For the text-containing cell, return its midpoint in [x, y] coordinate format. 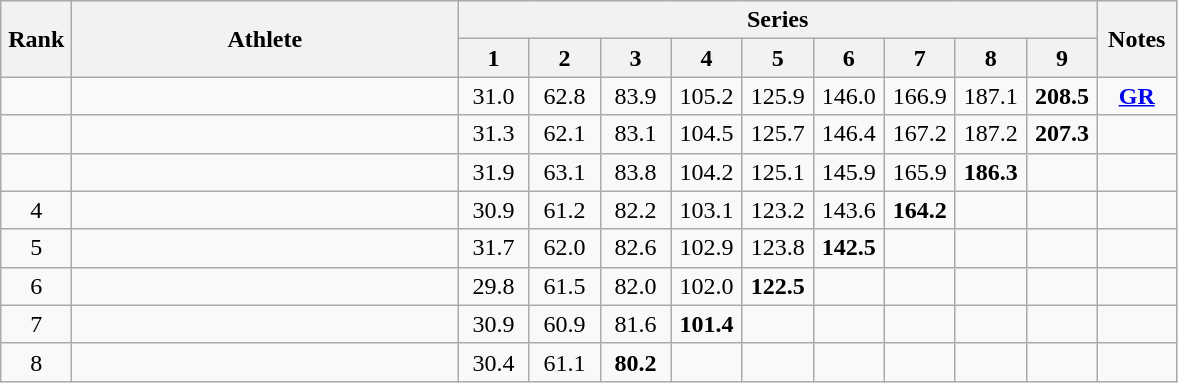
145.9 [848, 172]
2 [564, 58]
83.1 [636, 134]
165.9 [920, 172]
Rank [36, 39]
60.9 [564, 324]
82.2 [636, 210]
80.2 [636, 362]
187.1 [990, 96]
125.9 [778, 96]
31.3 [494, 134]
146.4 [848, 134]
146.0 [848, 96]
103.1 [706, 210]
207.3 [1062, 134]
GR [1136, 96]
102.9 [706, 248]
142.5 [848, 248]
61.5 [564, 286]
62.0 [564, 248]
125.1 [778, 172]
83.8 [636, 172]
9 [1062, 58]
Series [778, 20]
30.4 [494, 362]
167.2 [920, 134]
83.9 [636, 96]
29.8 [494, 286]
105.2 [706, 96]
208.5 [1062, 96]
82.0 [636, 286]
61.1 [564, 362]
187.2 [990, 134]
31.0 [494, 96]
Notes [1136, 39]
123.2 [778, 210]
123.8 [778, 248]
164.2 [920, 210]
3 [636, 58]
62.1 [564, 134]
143.6 [848, 210]
122.5 [778, 286]
166.9 [920, 96]
63.1 [564, 172]
62.8 [564, 96]
31.9 [494, 172]
102.0 [706, 286]
101.4 [706, 324]
81.6 [636, 324]
104.2 [706, 172]
104.5 [706, 134]
61.2 [564, 210]
82.6 [636, 248]
1 [494, 58]
31.7 [494, 248]
186.3 [990, 172]
125.7 [778, 134]
Athlete [265, 39]
